Search for the cell housing the specified text and yield its (x, y) center coordinate. 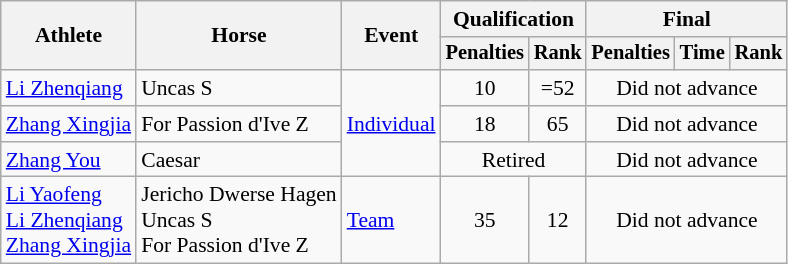
Zhang You (68, 160)
18 (485, 124)
10 (485, 88)
65 (558, 124)
Li YaofengLi ZhenqiangZhang Xingjia (68, 220)
Retired (514, 160)
12 (558, 220)
Individual (392, 124)
Athlete (68, 36)
35 (485, 220)
Time (702, 54)
For Passion d'Ive Z (239, 124)
Jericho Dwerse HagenUncas SFor Passion d'Ive Z (239, 220)
Li Zhenqiang (68, 88)
Team (392, 220)
Caesar (239, 160)
Event (392, 36)
=52 (558, 88)
Zhang Xingjia (68, 124)
Uncas S (239, 88)
Final (686, 19)
Horse (239, 36)
Qualification (514, 19)
